For the text-containing cell, return its midpoint in [X, Y] coordinate format. 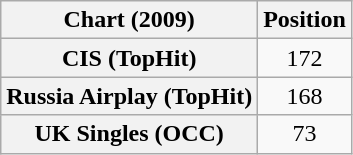
73 [305, 134]
Russia Airplay (TopHit) [130, 96]
Position [305, 20]
168 [305, 96]
Chart (2009) [130, 20]
172 [305, 58]
UK Singles (OCC) [130, 134]
CIS (TopHit) [130, 58]
